Return the (X, Y) coordinate for the center point of the cell that contains the specified text.  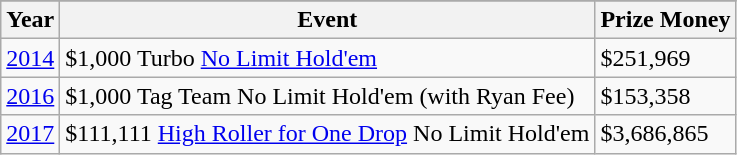
$251,969 (666, 58)
Prize Money (666, 20)
$153,358 (666, 96)
$1,000 Tag Team No Limit Hold'em (with Ryan Fee) (328, 96)
Year (30, 20)
2016 (30, 96)
$1,000 Turbo No Limit Hold'em (328, 58)
$111,111 High Roller for One Drop No Limit Hold'em (328, 134)
$3,686,865 (666, 134)
2017 (30, 134)
Event (328, 20)
2014 (30, 58)
